Provide the (X, Y) coordinate of the cell's center where the given text is located.  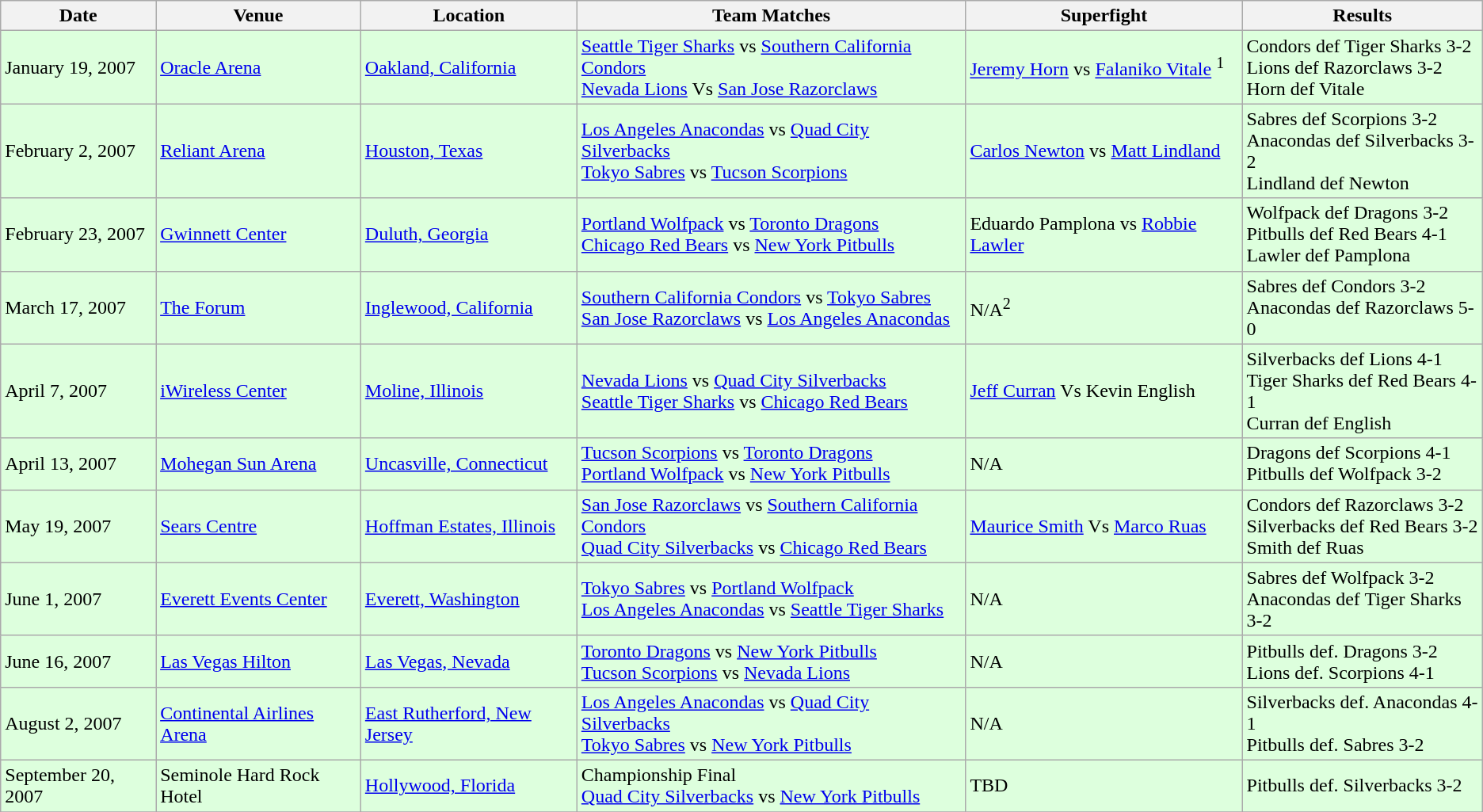
Condors def Razorclaws 3-2 Silverbacks def Red Bears 3-2 Smith def Ruas (1363, 526)
Seattle Tiger Sharks vs Southern California Condors Nevada Lions Vs San Jose Razorclaws (772, 67)
August 2, 2007 (78, 723)
Sabres def Scorpions 3-2 Anacondas def Silverbacks 3-2 Lindland def Newton (1363, 151)
N/A2 (1104, 307)
April 13, 2007 (78, 464)
January 19, 2007 (78, 67)
Everett Events Center (258, 599)
Results (1363, 16)
Dragons def Scorpions 4-1 Pitbulls def Wolfpack 3-2 (1363, 464)
Los Angeles Anacondas vs Quad City Silverbacks Tokyo Sabres vs Tucson Scorpions (772, 151)
Duluth, Georgia (469, 234)
February 2, 2007 (78, 151)
Tucson Scorpions vs Toronto Dragons Portland Wolfpack vs New York Pitbulls (772, 464)
Los Angeles Anacondas vs Quad City Silverbacks Tokyo Sabres vs New York Pitbulls (772, 723)
Championship Final Quad City Silverbacks vs New York Pitbulls (772, 786)
Moline, Illinois (469, 391)
The Forum (258, 307)
Venue (258, 16)
June 16, 2007 (78, 661)
Jeff Curran Vs Kevin English (1104, 391)
Las Vegas Hilton (258, 661)
September 20, 2007 (78, 786)
Sears Centre (258, 526)
Silverbacks def. Anacondas 4-1 Pitbulls def. Sabres 3-2 (1363, 723)
Wolfpack def Dragons 3-2 Pitbulls def Red Bears 4-1 Lawler def Pamplona (1363, 234)
Jeremy Horn vs Falaniko Vitale 1 (1104, 67)
Hollywood, Florida (469, 786)
Seminole Hard Rock Hotel (258, 786)
Hoffman Estates, Illinois (469, 526)
Team Matches (772, 16)
Everett, Washington (469, 599)
Sabres def Condors 3-2 Anacondas def Razorclaws 5-0 (1363, 307)
Portland Wolfpack vs Toronto Dragons Chicago Red Bears vs New York Pitbulls (772, 234)
Inglewood, California (469, 307)
Eduardo Pamplona vs Robbie Lawler (1104, 234)
Continental Airlines Arena (258, 723)
June 1, 2007 (78, 599)
Carlos Newton vs Matt Lindland (1104, 151)
Houston, Texas (469, 151)
February 23, 2007 (78, 234)
Pitbulls def. Silverbacks 3-2 (1363, 786)
East Rutherford, New Jersey (469, 723)
TBD (1104, 786)
Condors def Tiger Sharks 3-2 Lions def Razorclaws 3-2 Horn def Vitale (1363, 67)
Superfight (1104, 16)
Silverbacks def Lions 4-1 Tiger Sharks def Red Bears 4-1 Curran def English (1363, 391)
Mohegan Sun Arena (258, 464)
Oakland, California (469, 67)
Las Vegas, Nevada (469, 661)
Gwinnett Center (258, 234)
Uncasville, Connecticut (469, 464)
Oracle Arena (258, 67)
March 17, 2007 (78, 307)
Pitbulls def. Dragons 3-2 Lions def. Scorpions 4-1 (1363, 661)
Tokyo Sabres vs Portland Wolfpack Los Angeles Anacondas vs Seattle Tiger Sharks (772, 599)
Sabres def Wolfpack 3-2 Anacondas def Tiger Sharks 3-2 (1363, 599)
Toronto Dragons vs New York Pitbulls Tucson Scorpions vs Nevada Lions (772, 661)
April 7, 2007 (78, 391)
Reliant Arena (258, 151)
Nevada Lions vs Quad City Silverbacks Seattle Tiger Sharks vs Chicago Red Bears (772, 391)
Maurice Smith Vs Marco Ruas (1104, 526)
Location (469, 16)
San Jose Razorclaws vs Southern California Condors Quad City Silverbacks vs Chicago Red Bears (772, 526)
Southern California Condors vs Tokyo Sabres San Jose Razorclaws vs Los Angeles Anacondas (772, 307)
iWireless Center (258, 391)
May 19, 2007 (78, 526)
Date (78, 16)
